Extract the (X, Y) coordinate from the center of the cell holding the provided text.  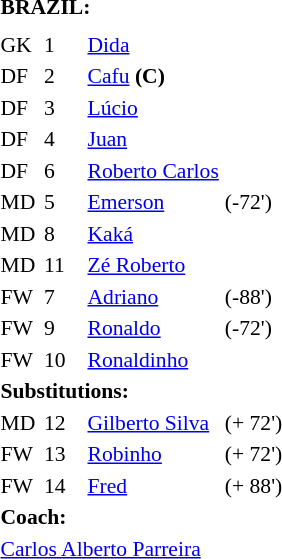
Lúcio (153, 108)
10 (62, 360)
Gilberto Silva (153, 422)
Cafu (C) (153, 76)
Dida (153, 44)
Emerson (153, 202)
Adriano (153, 296)
11 (62, 265)
Ronaldo (153, 328)
Ronaldinho (153, 360)
7 (62, 296)
9 (62, 328)
13 (62, 454)
Kaká (153, 234)
Zé Roberto (153, 265)
6 (62, 170)
Fred (153, 486)
5 (62, 202)
4 (62, 139)
Roberto Carlos (153, 170)
1 (62, 44)
14 (62, 486)
12 (62, 422)
3 (62, 108)
2 (62, 76)
8 (62, 234)
Juan (153, 139)
Robinho (153, 454)
